Determine the [x, y] coordinate at the center of the cell enclosing the given text.  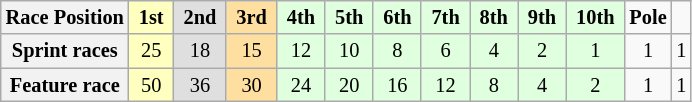
9th [542, 17]
10 [349, 51]
Sprint races [65, 51]
1st [152, 17]
Feature race [65, 85]
6 [445, 51]
30 [251, 85]
6th [397, 17]
2nd [200, 17]
36 [200, 85]
8th [494, 17]
Pole [648, 17]
16 [397, 85]
20 [349, 85]
10th [595, 17]
15 [251, 51]
7th [445, 17]
Race Position [65, 17]
18 [200, 51]
4th [301, 17]
25 [152, 51]
24 [301, 85]
3rd [251, 17]
5th [349, 17]
50 [152, 85]
